Capture the cell that displays the provided text and extract its [X, Y] central coordinate. 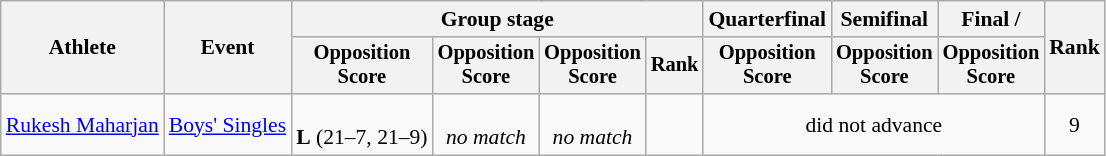
Event [228, 48]
9 [1074, 124]
Final / [992, 19]
Semifinal [884, 19]
Athlete [82, 48]
Boys' Singles [228, 124]
Group stage [497, 19]
Quarterfinal [767, 19]
did not advance [874, 124]
Rukesh Maharjan [82, 124]
L (21–7, 21–9) [362, 124]
